Find where the given text appears and provide that cell's center as [X, Y] coordinate. 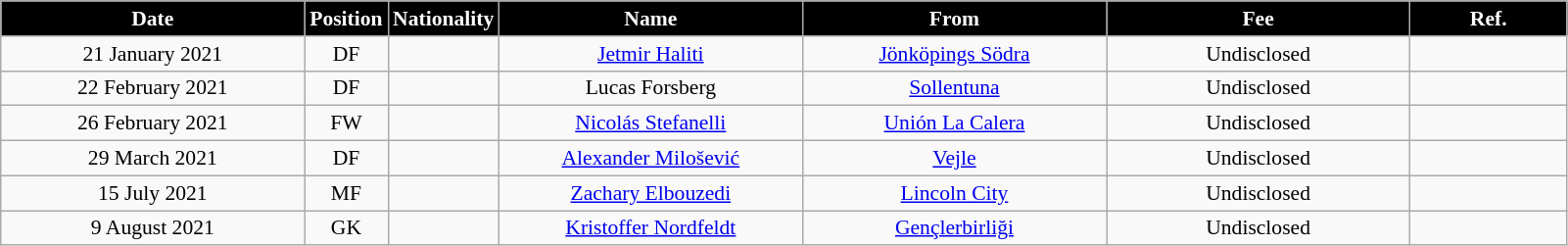
26 February 2021 [153, 123]
From [954, 19]
Vejle [954, 159]
Sollentuna [954, 88]
Ref. [1489, 19]
21 January 2021 [153, 54]
9 August 2021 [153, 228]
GK [347, 228]
Gençlerbirliği [954, 228]
Lucas Forsberg [650, 88]
Nationality [443, 19]
Zachary Elbouzedi [650, 193]
Name [650, 19]
Nicolás Stefanelli [650, 123]
Kristoffer Nordfeldt [650, 228]
29 March 2021 [153, 159]
Jönköpings Södra [954, 54]
Lincoln City [954, 193]
22 February 2021 [153, 88]
Position [347, 19]
FW [347, 123]
Fee [1259, 19]
Date [153, 19]
Jetmir Haliti [650, 54]
Unión La Calera [954, 123]
15 July 2021 [153, 193]
MF [347, 193]
Alexander Milošević [650, 159]
